Output the [X, Y] coordinate of the center of the cell containing the given text.  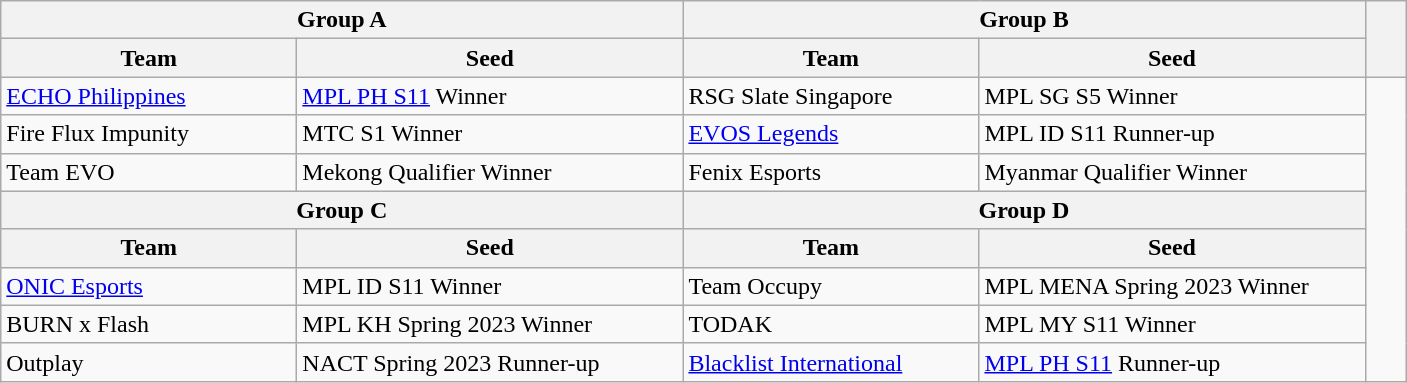
ONIC Esports [149, 286]
Group D [1024, 210]
Group B [1024, 20]
Team EVO [149, 172]
Outplay [149, 362]
MPL SG S5 Winner [1172, 96]
MPL ID S11 Winner [490, 286]
RSG Slate Singapore [831, 96]
MPL MENA Spring 2023 Winner [1172, 286]
TODAK [831, 324]
Group A [342, 20]
MPL ID S11 Runner-up [1172, 134]
EVOS Legends [831, 134]
NACT Spring 2023 Runner-up [490, 362]
ECHO Philippines [149, 96]
Fire Flux Impunity [149, 134]
Mekong Qualifier Winner [490, 172]
MTC S1 Winner [490, 134]
Blacklist International [831, 362]
MPL PH S11 Winner [490, 96]
Group C [342, 210]
MPL PH S11 Runner-up [1172, 362]
MPL KH Spring 2023 Winner [490, 324]
Fenix Esports [831, 172]
Myanmar Qualifier Winner [1172, 172]
BURN x Flash [149, 324]
Team Occupy [831, 286]
MPL MY S11 Winner [1172, 324]
